Output the [x, y] coordinate of the center of the cell containing the given text.  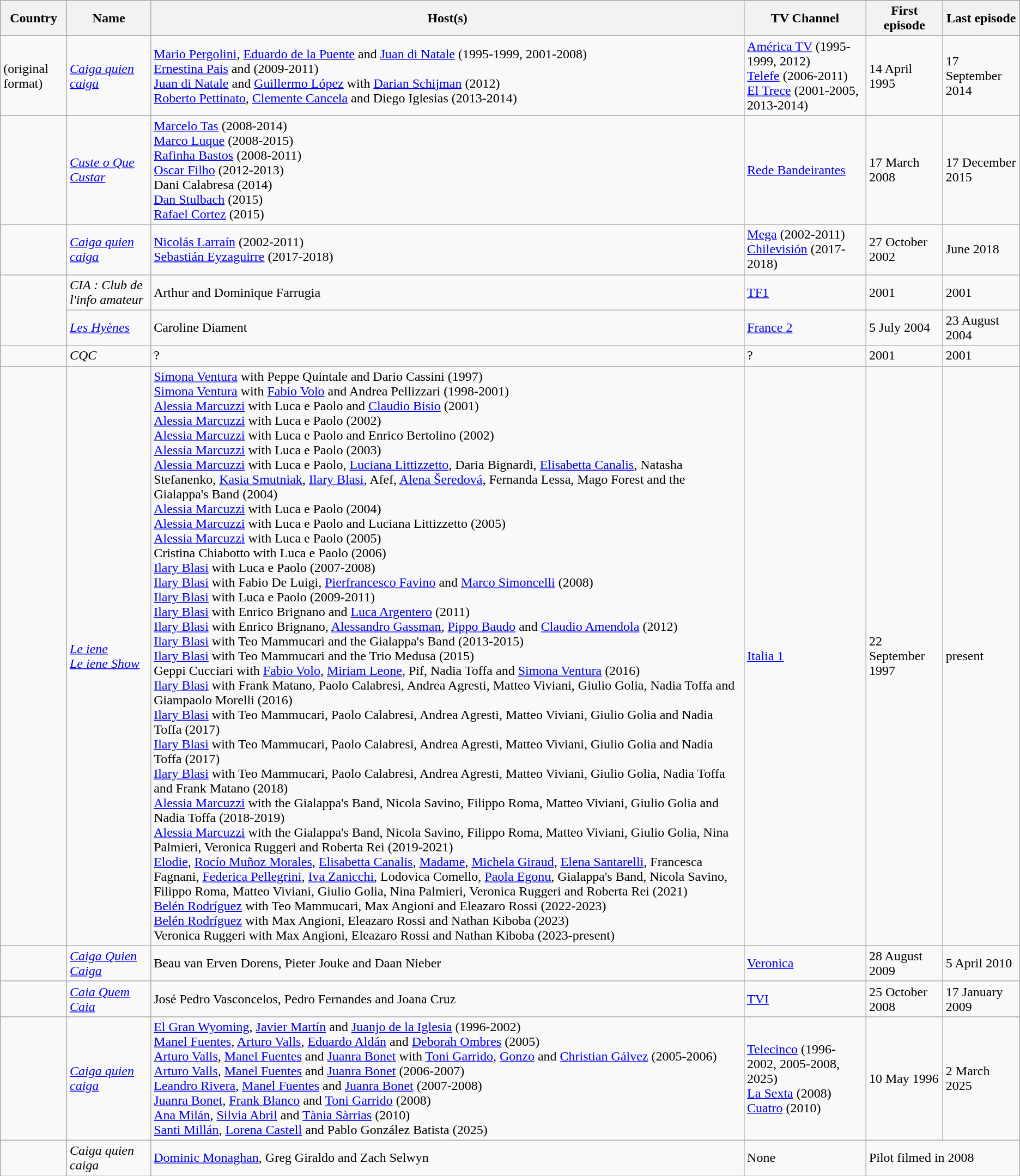
(original format) [34, 76]
Country [34, 19]
América TV (1995-1999, 2012)Telefe (2006-2011)El Trece (2001-2005, 2013-2014) [805, 76]
present [981, 656]
June 2018 [981, 249]
5 April 2010 [981, 963]
First episode [904, 19]
Arthur and Dominique Farrugia [448, 292]
28 August 2009 [904, 963]
Dominic Monaghan, Greg Giraldo and Zach Selwyn [448, 1158]
Caiga Quien Caiga [108, 963]
27 October 2002 [904, 249]
Name [108, 19]
Rede Bandeirantes [805, 170]
Telecinco (1996-2002, 2005-2008, 2025)La Sexta (2008)Cuatro (2010) [805, 1078]
23 August 2004 [981, 328]
None [805, 1158]
25 October 2008 [904, 999]
France 2 [805, 328]
Pilot filmed in 2008 [943, 1158]
TV Channel [805, 19]
Caia Quem Caia [108, 999]
10 May 1996 [904, 1078]
Custe o Que Custar [108, 170]
Le ieneLe iene Show [108, 656]
CQC [108, 356]
Host(s) [448, 19]
14 April 1995 [904, 76]
José Pedro Vasconcelos, Pedro Fernandes and Joana Cruz [448, 999]
TVI [805, 999]
Veronica [805, 963]
17 December 2015 [981, 170]
Nicolás Larraín (2002-2011)Sebastián Eyzaguirre (2017-2018) [448, 249]
CIA : Club de l'info amateur [108, 292]
17 March 2008 [904, 170]
22 September 1997 [904, 656]
Beau van Erven Dorens, Pieter Jouke and Daan Nieber [448, 963]
Italia 1 [805, 656]
Mega (2002-2011)Chilevisión (2017-2018) [805, 249]
17 January 2009 [981, 999]
5 July 2004 [904, 328]
Les Hyènes [108, 328]
TF1 [805, 292]
2 March 2025 [981, 1078]
Last episode [981, 19]
17 September 2014 [981, 76]
Caroline Diament [448, 328]
